Provide the [X, Y] coordinate of the cell's center where the given text is located.  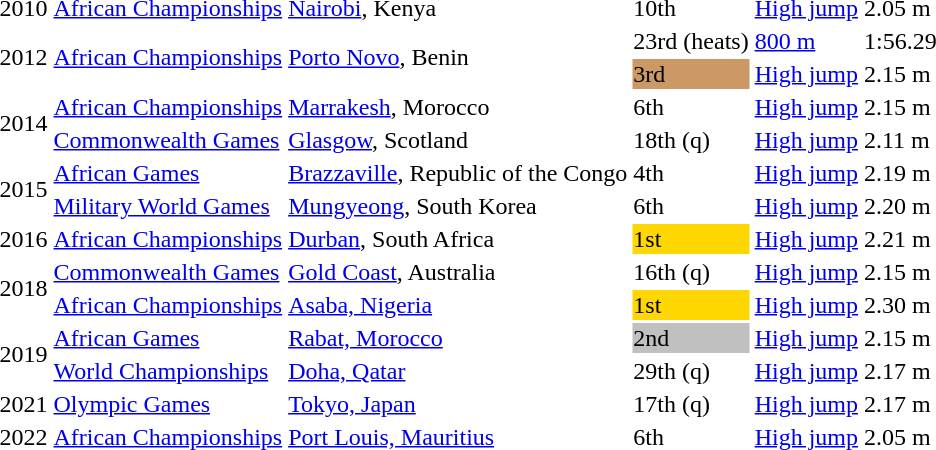
2nd [691, 338]
4th [691, 173]
18th (q) [691, 140]
Olympic Games [168, 404]
Marrakesh, Morocco [458, 107]
16th (q) [691, 272]
29th (q) [691, 371]
Doha, Qatar [458, 371]
Glasgow, Scotland [458, 140]
Brazzaville, Republic of the Congo [458, 173]
Rabat, Morocco [458, 338]
Gold Coast, Australia [458, 272]
Durban, South Africa [458, 239]
3rd [691, 74]
17th (q) [691, 404]
World Championships [168, 371]
Tokyo, Japan [458, 404]
Porto Novo, Benin [458, 58]
Military World Games [168, 206]
800 m [806, 41]
Asaba, Nigeria [458, 305]
23rd (heats) [691, 41]
Mungyeong, South Korea [458, 206]
